Identify which cell holds the provided text, then report its [X, Y] central coordinate. 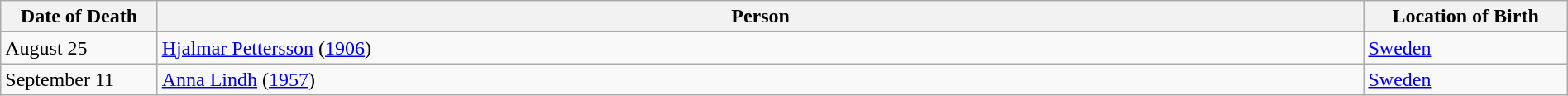
August 25 [79, 48]
Location of Birth [1465, 17]
Date of Death [79, 17]
Hjalmar Pettersson (1906) [761, 48]
Person [761, 17]
September 11 [79, 79]
Anna Lindh (1957) [761, 79]
